Extract the (X, Y) coordinate from the center of the cell holding the provided text.  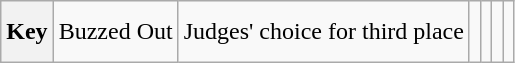
Buzzed Out (116, 32)
Judges' choice for third place (324, 32)
Key (27, 32)
